Locate the cell with the specified text and output its (x, y) center coordinate. 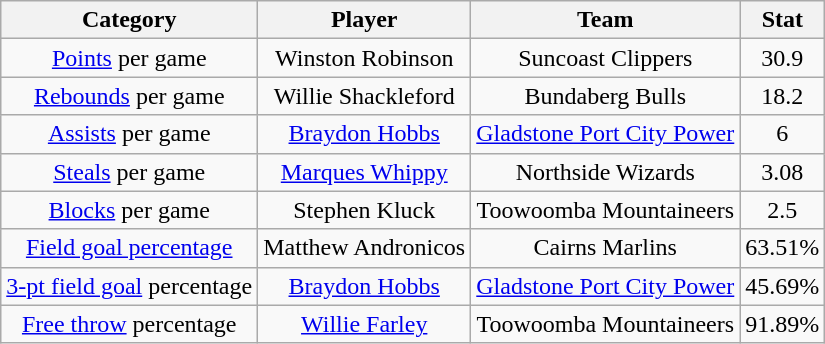
3.08 (782, 172)
Stat (782, 20)
Northside Wizards (606, 172)
Blocks per game (130, 210)
Marques Whippy (364, 172)
2.5 (782, 210)
Winston Robinson (364, 58)
3-pt field goal percentage (130, 286)
6 (782, 134)
Team (606, 20)
Field goal percentage (130, 248)
Rebounds per game (130, 96)
Suncoast Clippers (606, 58)
Stephen Kluck (364, 210)
Points per game (130, 58)
Willie Farley (364, 324)
Matthew Andronicos (364, 248)
63.51% (782, 248)
Free throw percentage (130, 324)
Bundaberg Bulls (606, 96)
Willie Shackleford (364, 96)
Assists per game (130, 134)
45.69% (782, 286)
30.9 (782, 58)
Player (364, 20)
91.89% (782, 324)
Cairns Marlins (606, 248)
Steals per game (130, 172)
18.2 (782, 96)
Category (130, 20)
